Determine the (X, Y) coordinate at the center of the cell enclosing the given text.  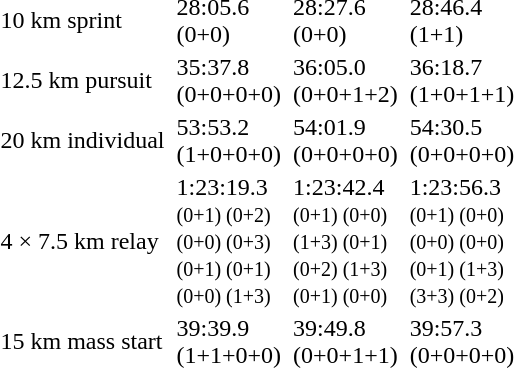
53:53.2(1+0+0+0) (229, 140)
1:23:42.4(0+1) (0+0)(1+3) (0+1)(0+2) (1+3)(0+1) (0+0) (346, 241)
54:01.9(0+0+0+0) (346, 140)
36:05.0(0+0+1+2) (346, 80)
1:23:19.3(0+1) (0+2)(0+0) (0+3)(0+1) (0+1)(0+0) (1+3) (229, 241)
35:37.8(0+0+0+0) (229, 80)
